Search for the cell housing the specified text and yield its (x, y) center coordinate. 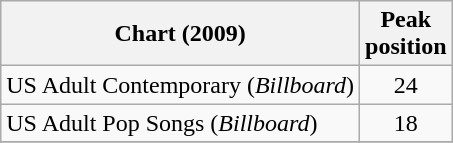
18 (406, 123)
Peakposition (406, 34)
US Adult Pop Songs (Billboard) (180, 123)
US Adult Contemporary (Billboard) (180, 85)
24 (406, 85)
Chart (2009) (180, 34)
